Identify which cell holds the provided text, then report its (X, Y) central coordinate. 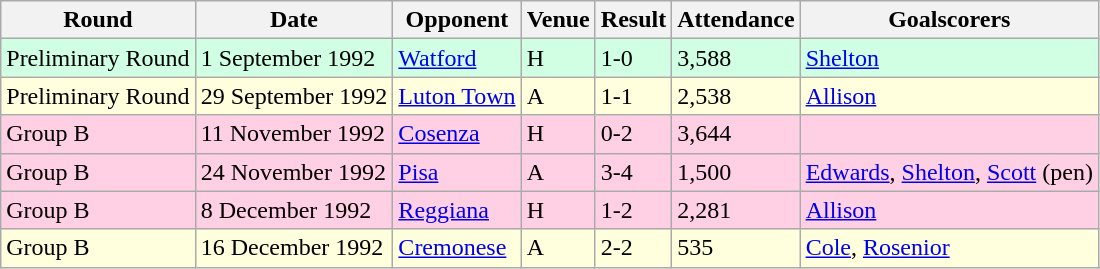
Round (98, 20)
Cremonese (457, 248)
Attendance (736, 20)
Luton Town (457, 96)
535 (736, 248)
2,281 (736, 210)
3,644 (736, 134)
1,500 (736, 172)
1-2 (633, 210)
2,538 (736, 96)
11 November 1992 (294, 134)
Pisa (457, 172)
1 September 1992 (294, 58)
Shelton (949, 58)
Edwards, Shelton, Scott (pen) (949, 172)
2-2 (633, 248)
Reggiana (457, 210)
Watford (457, 58)
3-4 (633, 172)
8 December 1992 (294, 210)
Result (633, 20)
0-2 (633, 134)
Cosenza (457, 134)
Venue (558, 20)
1-0 (633, 58)
Opponent (457, 20)
24 November 1992 (294, 172)
29 September 1992 (294, 96)
Cole, Rosenior (949, 248)
Date (294, 20)
16 December 1992 (294, 248)
3,588 (736, 58)
Goalscorers (949, 20)
1-1 (633, 96)
